For the text-containing cell, return its midpoint in [x, y] coordinate format. 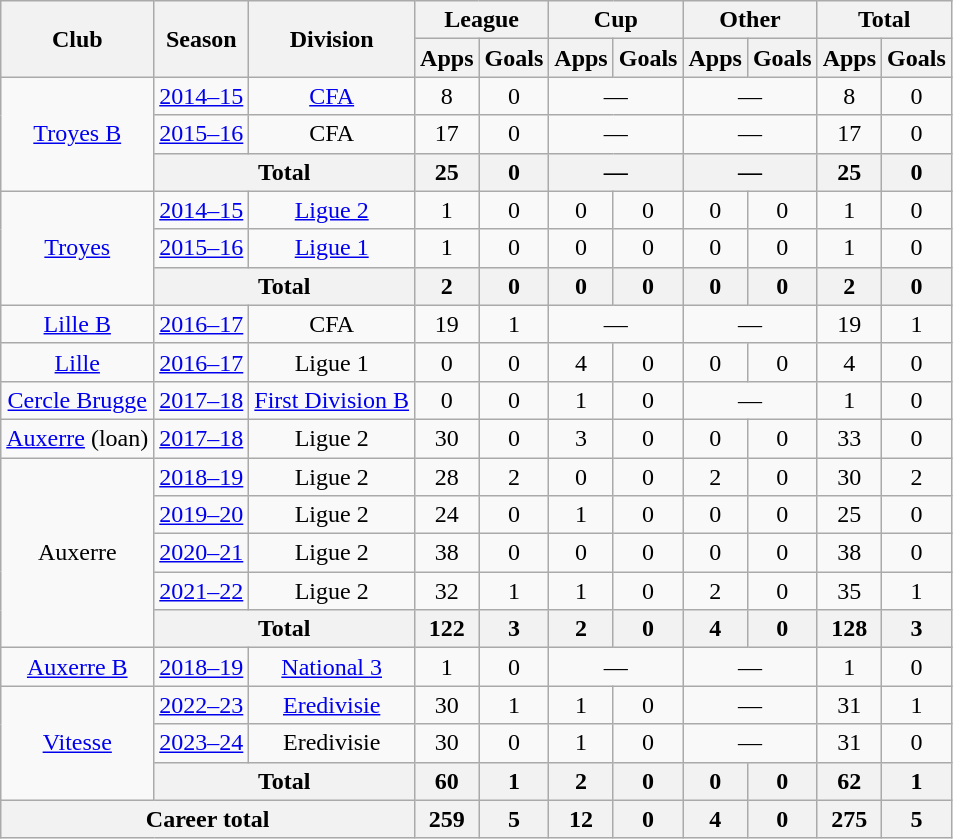
Cup [616, 20]
62 [849, 781]
32 [447, 591]
33 [849, 438]
2020–21 [202, 553]
Other [750, 20]
Club [78, 39]
2022–23 [202, 705]
Auxerre [78, 553]
Auxerre (loan) [78, 438]
Season [202, 39]
35 [849, 591]
128 [849, 629]
24 [447, 515]
Lille B [78, 324]
Auxerre B [78, 667]
Career total [208, 819]
28 [447, 477]
National 3 [332, 667]
122 [447, 629]
259 [447, 819]
12 [581, 819]
60 [447, 781]
Division [332, 39]
Vitesse [78, 743]
Cercle Brugge [78, 400]
2021–22 [202, 591]
Troyes [78, 248]
275 [849, 819]
First Division B [332, 400]
Troyes B [78, 134]
League [482, 20]
Lille [78, 362]
2023–24 [202, 743]
2019–20 [202, 515]
